Provide the [X, Y] coordinate of the cell's center where the given text is located.  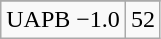
UAPB −1.0 [64, 20]
52 [142, 20]
